Extract the [X, Y] coordinate from the center of the cell holding the provided text.  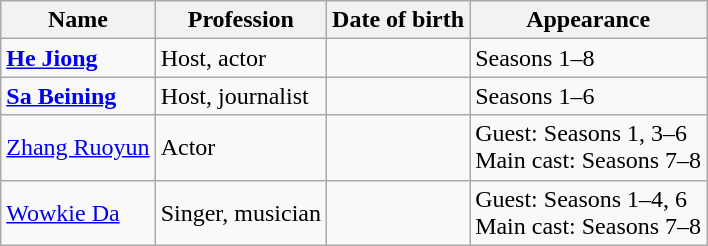
Zhang Ruoyun [78, 148]
Singer, musician [240, 212]
Profession [240, 20]
Seasons 1–8 [588, 58]
Guest: Seasons 1–4, 6Main cast: Seasons 7–8 [588, 212]
He Jiong [78, 58]
Name [78, 20]
Sa Beining [78, 96]
Host, actor [240, 58]
Date of birth [398, 20]
Host, journalist [240, 96]
Appearance [588, 20]
Seasons 1–6 [588, 96]
Wowkie Da [78, 212]
Actor [240, 148]
Guest: Seasons 1, 3–6Main cast: Seasons 7–8 [588, 148]
